Capture the cell that displays the provided text and extract its (X, Y) central coordinate. 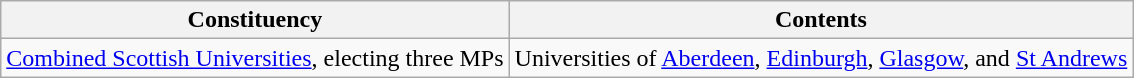
Universities of Aberdeen, Edinburgh, Glasgow, and St Andrews (821, 58)
Constituency (255, 20)
Combined Scottish Universities, electing three MPs (255, 58)
Contents (821, 20)
